Detect which cell encompasses the target text, then output its [x, y] center coordinate. 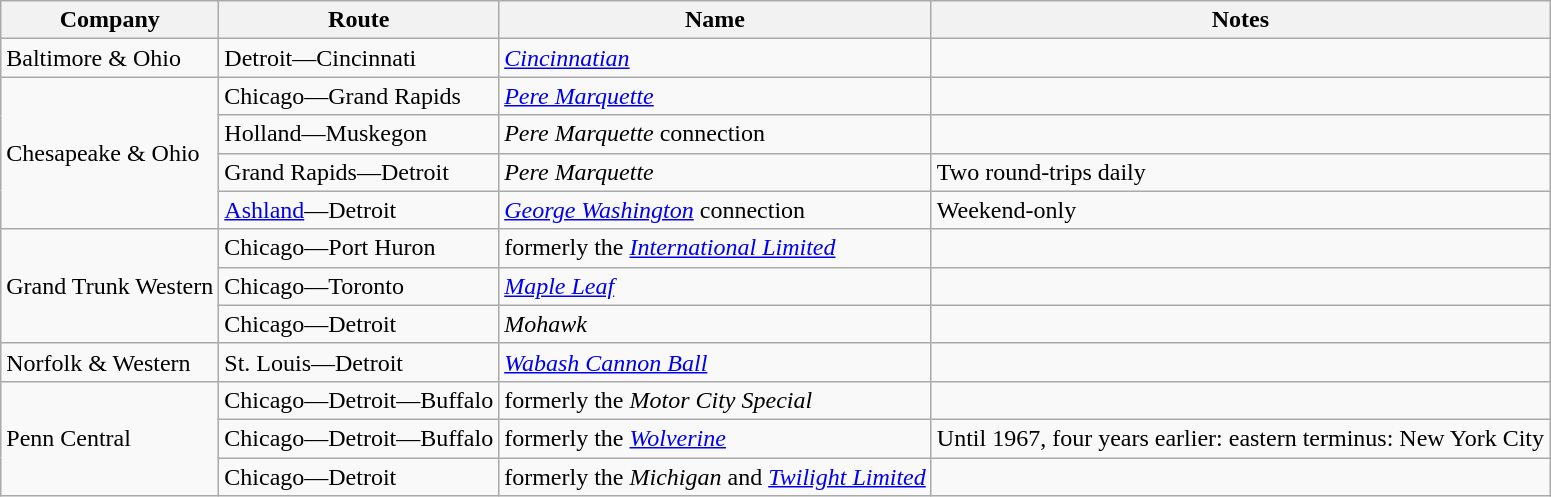
Chicago—Port Huron [359, 248]
George Washington connection [716, 210]
formerly the Motor City Special [716, 400]
Weekend-only [1240, 210]
formerly the Michigan and Twilight Limited [716, 477]
Chicago—Grand Rapids [359, 96]
Cincinnatian [716, 58]
Holland—Muskegon [359, 134]
Chicago—Toronto [359, 286]
Mohawk [716, 324]
Pere Marquette connection [716, 134]
Grand Trunk Western [110, 286]
Baltimore & Ohio [110, 58]
Notes [1240, 20]
Norfolk & Western [110, 362]
Wabash Cannon Ball [716, 362]
Until 1967, four years earlier: eastern terminus: New York City [1240, 438]
formerly the International Limited [716, 248]
Ashland—Detroit [359, 210]
Name [716, 20]
Chesapeake & Ohio [110, 153]
Maple Leaf [716, 286]
St. Louis—Detroit [359, 362]
Detroit—Cincinnati [359, 58]
formerly the Wolverine [716, 438]
Two round-trips daily [1240, 172]
Route [359, 20]
Penn Central [110, 438]
Grand Rapids—Detroit [359, 172]
Company [110, 20]
